Detect which cell encompasses the target text, then output its (x, y) center coordinate. 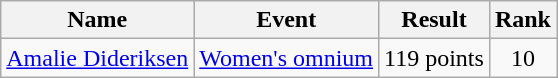
Event (286, 20)
119 points (434, 58)
Rank (522, 20)
Result (434, 20)
10 (522, 58)
Women's omnium (286, 58)
Name (98, 20)
Amalie Dideriksen (98, 58)
